Identify which cell holds the provided text, then report its [x, y] central coordinate. 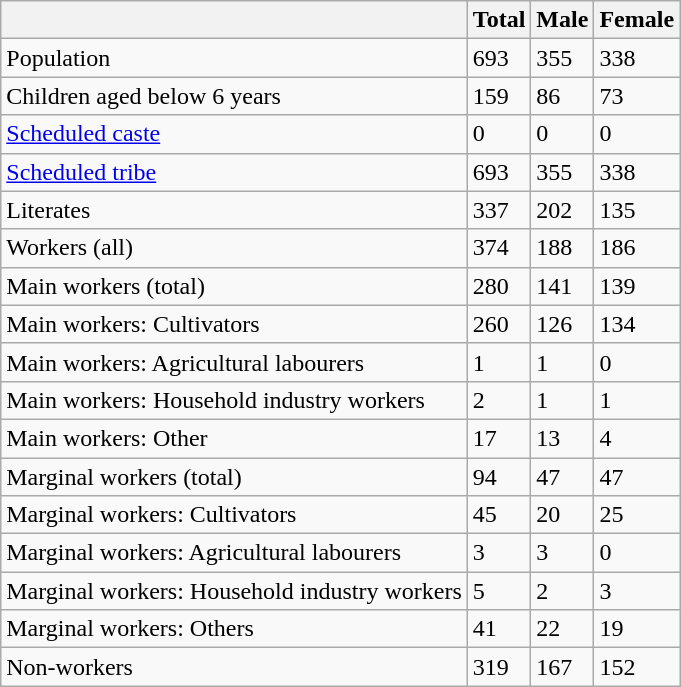
Main workers: Cultivators [234, 324]
135 [637, 210]
Scheduled tribe [234, 172]
5 [499, 591]
337 [499, 210]
167 [562, 667]
139 [637, 286]
25 [637, 515]
17 [499, 438]
Marginal workers: Agricultural labourers [234, 553]
Children aged below 6 years [234, 96]
22 [562, 629]
13 [562, 438]
202 [562, 210]
152 [637, 667]
Main workers (total) [234, 286]
141 [562, 286]
Scheduled caste [234, 134]
134 [637, 324]
Literates [234, 210]
Female [637, 20]
Male [562, 20]
Marginal workers: Cultivators [234, 515]
4 [637, 438]
Total [499, 20]
Main workers: Household industry workers [234, 400]
Main workers: Agricultural labourers [234, 362]
Marginal workers: Others [234, 629]
41 [499, 629]
86 [562, 96]
126 [562, 324]
94 [499, 477]
45 [499, 515]
319 [499, 667]
260 [499, 324]
374 [499, 248]
Non-workers [234, 667]
19 [637, 629]
188 [562, 248]
186 [637, 248]
Marginal workers (total) [234, 477]
Workers (all) [234, 248]
Population [234, 58]
Main workers: Other [234, 438]
20 [562, 515]
159 [499, 96]
73 [637, 96]
280 [499, 286]
Marginal workers: Household industry workers [234, 591]
